Identify which cell holds the provided text, then report its [x, y] central coordinate. 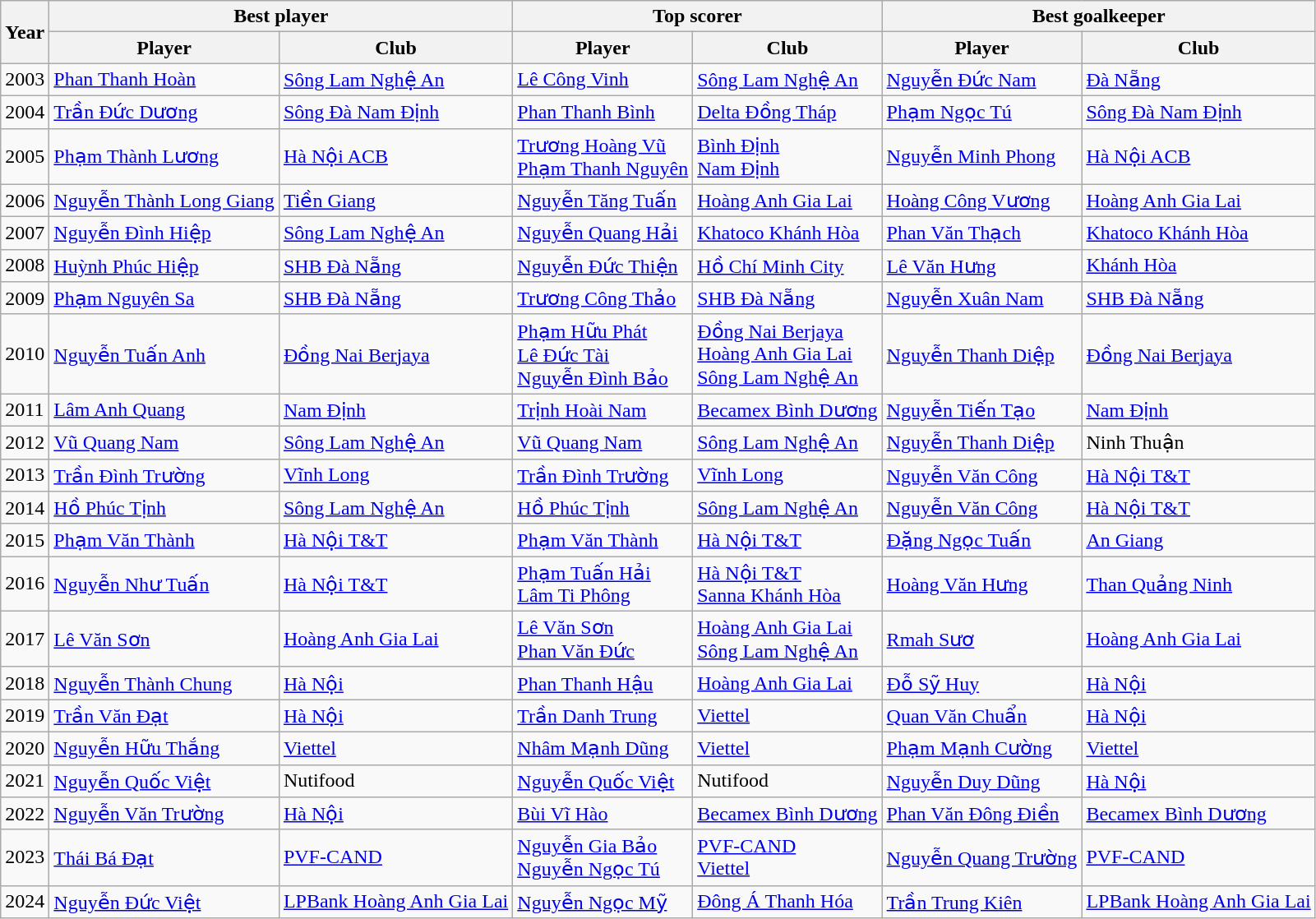
Phạm Ngọc Tú [981, 112]
Đông Á Thanh Hóa [787, 902]
2015 [25, 540]
2008 [25, 266]
2014 [25, 508]
Đỗ Sỹ Huy [981, 683]
Than Quảng Ninh [1198, 584]
Nguyễn Đức Thiện [603, 266]
Nguyễn Quang Trường [981, 857]
Thái Bá Đạt [164, 857]
Nguyễn Thành Chung [164, 683]
Bùi Vĩ Hào [603, 814]
Nguyễn Ngọc Mỹ [603, 902]
Trương Công Thảo [603, 298]
Bình ĐịnhNam Định [787, 156]
Lâm Anh Quang [164, 410]
2020 [25, 748]
2022 [25, 814]
2003 [25, 80]
Nguyễn Như Tuấn [164, 584]
Hoàng Văn Hưng [981, 584]
Tiền Giang [395, 201]
Nguyễn Thành Long Giang [164, 201]
Trần Đức Dương [164, 112]
PVF-CANDViettel [787, 857]
2017 [25, 639]
2018 [25, 683]
2016 [25, 584]
Đồng Nai BerjayaHoàng Anh Gia LaiSông Lam Nghệ An [787, 353]
Huỳnh Phúc Hiệp [164, 266]
Hoàng Công Vương [981, 201]
2007 [25, 233]
2010 [25, 353]
Trương Hoàng VũPhạm Thanh Nguyên [603, 156]
Nhâm Mạnh Dũng [603, 748]
Nguyễn Minh Phong [981, 156]
2005 [25, 156]
2012 [25, 442]
Ninh Thuận [1198, 442]
Nguyễn Hữu Thắng [164, 748]
Trần Danh Trung [603, 716]
Rmah Sươ [981, 639]
2013 [25, 475]
Lê Văn Sơn [164, 639]
An Giang [1198, 540]
Best player [281, 16]
2019 [25, 716]
2021 [25, 781]
Nguyễn Tuấn Anh [164, 353]
Đặng Ngọc Tuấn [981, 540]
Nguyễn Xuân Nam [981, 298]
Quan Văn Chuẩn [981, 716]
Phạm Hữu PhátLê Đức TàiNguyễn Đình Bảo [603, 353]
Phan Văn Đông Điền [981, 814]
Phạm Nguyên Sa [164, 298]
Trịnh Hoài Nam [603, 410]
Nguyễn Gia BảoNguyễn Ngọc Tú [603, 857]
Lê Văn Hưng [981, 266]
Nguyễn Quang Hải [603, 233]
Lê Văn SơnPhan Văn Đức [603, 639]
Phạm Tuấn HảiLâm Ti Phông [603, 584]
Trần Trung Kiên [981, 902]
Nguyễn Đình Hiệp [164, 233]
Trần Văn Đạt [164, 716]
Phan Thanh Bình [603, 112]
Delta Đồng Tháp [787, 112]
Nguyễn Đức Nam [981, 80]
Đà Nẵng [1198, 80]
Phan Thanh Hoàn [164, 80]
Hoàng Anh Gia LaiSông Lam Nghệ An [787, 639]
Nguyễn Tiến Tạo [981, 410]
Top scorer [697, 16]
Hà Nội T&TSanna Khánh Hòa [787, 584]
Khánh Hòa [1198, 266]
Phạm Thành Lương [164, 156]
2004 [25, 112]
2006 [25, 201]
2024 [25, 902]
Nguyễn Tăng Tuấn [603, 201]
2011 [25, 410]
Lê Công Vinh [603, 80]
Phan Văn Thạch [981, 233]
Best goalkeeper [1098, 16]
Phạm Mạnh Cường [981, 748]
Nguyễn Văn Trường [164, 814]
2009 [25, 298]
Nguyễn Duy Dũng [981, 781]
Phan Thanh Hậu [603, 683]
2023 [25, 857]
Hồ Chí Minh City [787, 266]
Nguyễn Đức Việt [164, 902]
Year [25, 32]
